Extract the [X, Y] coordinate from the center of the cell holding the provided text.  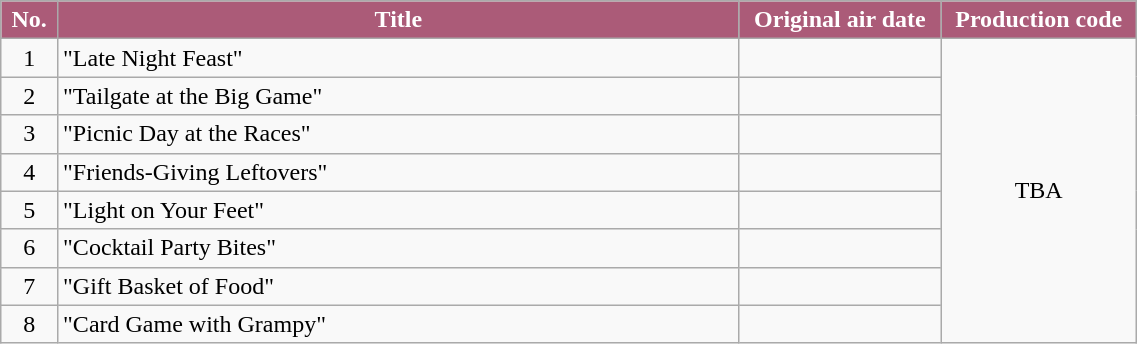
Production code [1039, 20]
"Gift Basket of Food" [399, 286]
5 [30, 210]
No. [30, 20]
6 [30, 248]
3 [30, 134]
Title [399, 20]
"Tailgate at the Big Game" [399, 96]
1 [30, 58]
2 [30, 96]
"Friends-Giving Leftovers" [399, 172]
7 [30, 286]
8 [30, 324]
"Light on Your Feet" [399, 210]
"Picnic Day at the Races" [399, 134]
"Card Game with Grampy" [399, 324]
"Cocktail Party Bites" [399, 248]
4 [30, 172]
TBA [1039, 191]
Original air date [840, 20]
"Late Night Feast" [399, 58]
